Identify which cell holds the provided text, then report its (X, Y) central coordinate. 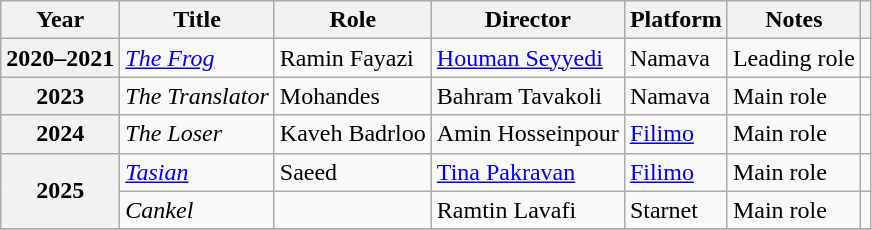
The Frog (197, 58)
Amin Hosseinpour (528, 134)
Role (352, 20)
2020–2021 (60, 58)
Saeed (352, 172)
Ramtin Lavafi (528, 210)
The Loser (197, 134)
Kaveh Badrloo (352, 134)
Mohandes (352, 96)
Bahram Tavakoli (528, 96)
Tasian (197, 172)
The Translator (197, 96)
Ramin Fayazi (352, 58)
Director (528, 20)
Platform (676, 20)
Title (197, 20)
Cankel (197, 210)
2025 (60, 191)
2024 (60, 134)
Leading role (794, 58)
Tina Pakravan (528, 172)
Houman Seyyedi (528, 58)
Starnet (676, 210)
Year (60, 20)
Notes (794, 20)
2023 (60, 96)
